Search for the cell housing the specified text and yield its (x, y) center coordinate. 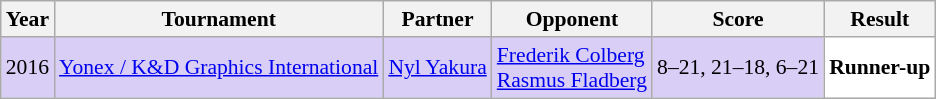
Nyl Yakura (437, 68)
Score (738, 19)
Result (880, 19)
Runner-up (880, 68)
Partner (437, 19)
Tournament (218, 19)
2016 (28, 68)
8–21, 21–18, 6–21 (738, 68)
Yonex / K&D Graphics International (218, 68)
Frederik Colberg Rasmus Fladberg (572, 68)
Year (28, 19)
Opponent (572, 19)
